Detect which cell encompasses the target text, then output its (x, y) center coordinate. 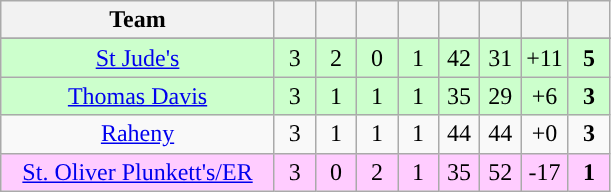
Team (138, 20)
+6 (545, 96)
Raheny (138, 134)
-17 (545, 172)
29 (500, 96)
42 (460, 58)
5 (588, 58)
Thomas Davis (138, 96)
+0 (545, 134)
31 (500, 58)
St Jude's (138, 58)
52 (500, 172)
+11 (545, 58)
St. Oliver Plunkett's/ER (138, 172)
